For the text-containing cell, return its midpoint in (X, Y) coordinate format. 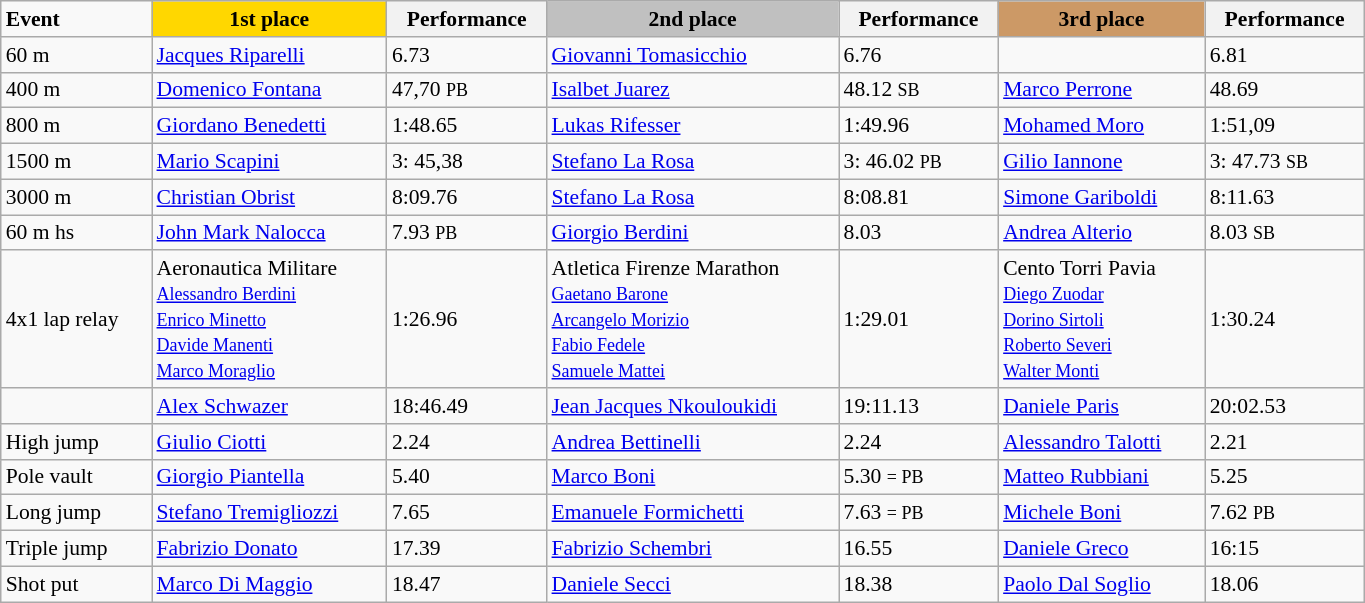
19:11.13 (919, 406)
3: 45,38 (467, 162)
Domenico Fontana (270, 90)
18.38 (919, 584)
5.40 (467, 477)
6.73 (467, 55)
John Mark Nalocca (270, 233)
Alessandro Talotti (1102, 442)
Giorgio Berdini (693, 233)
3: 47.73 SB (1285, 162)
Jacques Riparelli (270, 55)
6.81 (1285, 55)
Daniele Greco (1102, 549)
Giordano Benedetti (270, 126)
Event (76, 19)
1st place (270, 19)
Fabrizio Schembri (693, 549)
47,70 PB (467, 90)
2nd place (693, 19)
Aeronautica Militare Alessandro Berdini Enrico Minetto Davide Manenti Marco Moraglio (270, 320)
1:30.24 (1285, 320)
Giovanni Tomasicchio (693, 55)
Daniele Secci (693, 584)
48.69 (1285, 90)
Cento Torri Pavia Diego Zuodar Dorino Sirtoli Roberto Severi Walter Monti (1102, 320)
400 m (76, 90)
Long jump (76, 513)
2.21 (1285, 442)
Jean Jacques Nkouloukidi (693, 406)
16:15 (1285, 549)
Lukas Rifesser (693, 126)
1:29.01 (919, 320)
Fabrizio Donato (270, 549)
Andrea Bettinelli (693, 442)
7.93 PB (467, 233)
Marco Boni (693, 477)
1500 m (76, 162)
Isalbet Juarez (693, 90)
17.39 (467, 549)
Giulio Ciotti (270, 442)
Christian Obrist (270, 197)
20:02.53 (1285, 406)
16.55 (919, 549)
1:49.96 (919, 126)
4x1 lap relay (76, 320)
8:09.76 (467, 197)
Gilio Iannone (1102, 162)
Pole vault (76, 477)
18:46.49 (467, 406)
Atletica Firenze Marathon Gaetano Barone Arcangelo Morizio Fabio Fedele Samuele Mattei (693, 320)
8:11.63 (1285, 197)
Stefano Tremigliozzi (270, 513)
60 m (76, 55)
3000 m (76, 197)
Daniele Paris (1102, 406)
3rd place (1102, 19)
Giorgio Piantella (270, 477)
Paolo Dal Soglio (1102, 584)
7.62 PB (1285, 513)
1:51,09 (1285, 126)
1:26.96 (467, 320)
Simone Gariboldi (1102, 197)
Mario Scapini (270, 162)
Marco Di Maggio (270, 584)
Mohamed Moro (1102, 126)
5.25 (1285, 477)
6.76 (919, 55)
8.03 SB (1285, 233)
Alex Schwazer (270, 406)
18.06 (1285, 584)
Emanuele Formichetti (693, 513)
Andrea Alterio (1102, 233)
5.30 = PB (919, 477)
8.03 (919, 233)
Marco Perrone (1102, 90)
Triple jump (76, 549)
1:48.65 (467, 126)
60 m hs (76, 233)
Shot put (76, 584)
3: 46.02 PB (919, 162)
7.63 = PB (919, 513)
Michele Boni (1102, 513)
High jump (76, 442)
7.65 (467, 513)
18.47 (467, 584)
48.12 SB (919, 90)
Matteo Rubbiani (1102, 477)
800 m (76, 126)
8:08.81 (919, 197)
